From the cell containing the given text, extract its center point as (X, Y) coordinate. 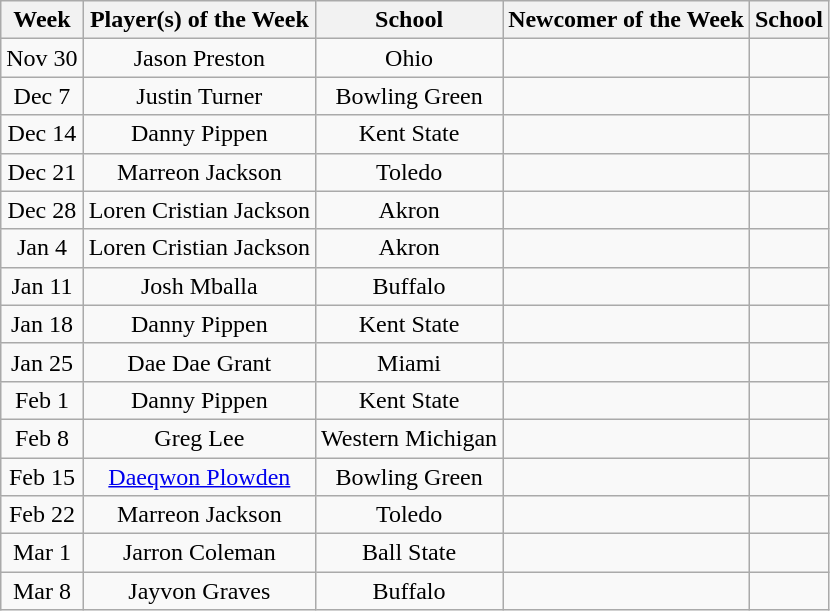
Jayvon Graves (199, 591)
Ball State (410, 553)
Feb 15 (42, 477)
Jarron Coleman (199, 553)
Ohio (410, 58)
Jan 11 (42, 286)
Player(s) of the Week (199, 20)
Justin Turner (199, 96)
Dec 21 (42, 172)
Jan 4 (42, 248)
Dec 7 (42, 96)
Feb 1 (42, 400)
Jason Preston (199, 58)
Mar 8 (42, 591)
Feb 22 (42, 515)
Dec 28 (42, 210)
Western Michigan (410, 438)
Dec 14 (42, 134)
Week (42, 20)
Miami (410, 362)
Dae Dae Grant (199, 362)
Jan 18 (42, 324)
Nov 30 (42, 58)
Daeqwon Plowden (199, 477)
Josh Mballa (199, 286)
Newcomer of the Week (626, 20)
Mar 1 (42, 553)
Feb 8 (42, 438)
Greg Lee (199, 438)
Jan 25 (42, 362)
